Pinpoint the cell where the given text exists, returning its [X, Y] midpoint coordinate. 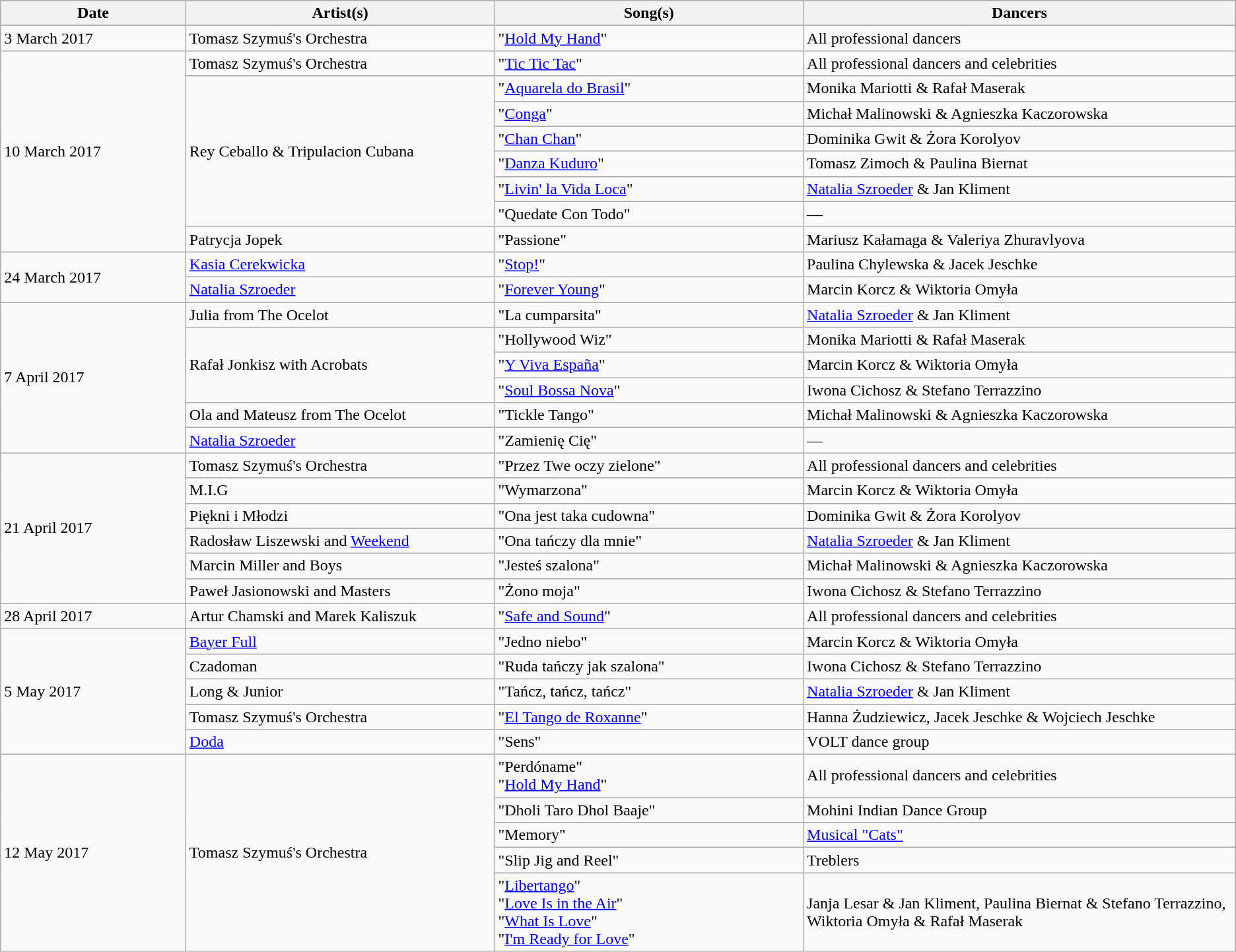
Czadoman [340, 666]
"Tańcz, tańcz, tańcz" [649, 691]
Mohini Indian Dance Group [1019, 810]
"Ruda tańczy jak szalona" [649, 666]
Mariusz Kałamaga & Valeriya Zhuravlyova [1019, 239]
24 March 2017 [94, 277]
Marcin Miller and Boys [340, 566]
Musical "Cats" [1019, 835]
12 May 2017 [94, 853]
"Sens" [649, 742]
Hanna Żudziewicz, Jacek Jeschke & Wojciech Jeschke [1019, 716]
Song(s) [649, 13]
Bayer Full [340, 641]
"El Tango de Roxanne" [649, 716]
Kasia Cerekwicka [340, 264]
Artist(s) [340, 13]
"Safe and Sound" [649, 616]
Artur Chamski and Marek Kaliszuk [340, 616]
"Livin' la Vida Loca" [649, 189]
Paulina Chylewska & Jacek Jeschke [1019, 264]
"Libertango""Love Is in the Air""What Is Love""I'm Ready for Love" [649, 912]
5 May 2017 [94, 691]
3 March 2017 [94, 38]
Julia from The Ocelot [340, 315]
"Zamienię Cię" [649, 440]
All professional dancers [1019, 38]
"Tickle Tango" [649, 415]
"Hollywood Wiz" [649, 340]
Date [94, 13]
"Jedno niebo" [649, 641]
"Stop!" [649, 264]
"Hold My Hand" [649, 38]
10 March 2017 [94, 151]
Ola and Mateusz from The Ocelot [340, 415]
21 April 2017 [94, 528]
"Aquarela do Brasil" [649, 88]
"Quedate Con Todo" [649, 214]
Janja Lesar & Jan Kliment, Paulina Biernat & Stefano Terrazzino, Wiktoria Omyła & Rafał Maserak [1019, 912]
"Perdóname""Hold My Hand" [649, 776]
"Soul Bossa Nova" [649, 390]
"Conga" [649, 114]
"Tic Tic Tac" [649, 63]
"Żono moja" [649, 591]
"Przez Twe oczy zielone" [649, 465]
Rafał Jonkisz with Acrobats [340, 365]
Long & Junior [340, 691]
M.I.G [340, 491]
Patrycja Jopek [340, 239]
Piękni i Młodzi [340, 516]
Dancers [1019, 13]
Paweł Jasionowski and Masters [340, 591]
Rey Ceballo & Tripulacion Cubana [340, 151]
Tomasz Zimoch & Paulina Biernat [1019, 164]
"Passione" [649, 239]
"La cumparsita" [649, 315]
"Forever Young" [649, 289]
28 April 2017 [94, 616]
"Ona tańczy dla mnie" [649, 541]
"Danza Kuduro" [649, 164]
"Memory" [649, 835]
Treblers [1019, 860]
"Chan Chan" [649, 139]
Radosław Liszewski and Weekend [340, 541]
"Wymarzona" [649, 491]
"Jesteś szalona" [649, 566]
VOLT dance group [1019, 742]
"Y Viva España" [649, 365]
"Ona jest taka cudowna" [649, 516]
"Dholi Taro Dhol Baaje" [649, 810]
"Slip Jig and Reel" [649, 860]
Doda [340, 742]
7 April 2017 [94, 378]
